Determine the [X, Y] coordinate at the center of the cell enclosing the given text.  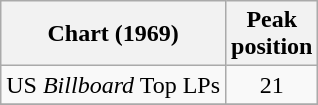
21 [272, 85]
US Billboard Top LPs [114, 85]
Chart (1969) [114, 34]
Peakposition [272, 34]
